Identify which cell holds the provided text, then report its (x, y) central coordinate. 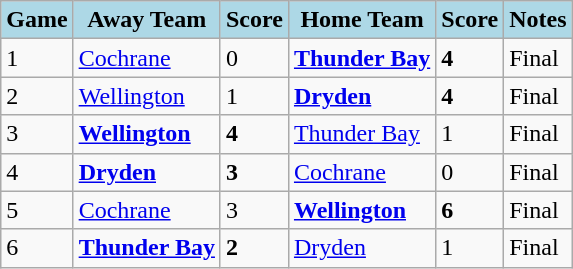
Game (37, 20)
Notes (538, 20)
Home Team (362, 20)
5 (37, 210)
Away Team (146, 20)
